Return (X, Y) of the center of cell containing provided text 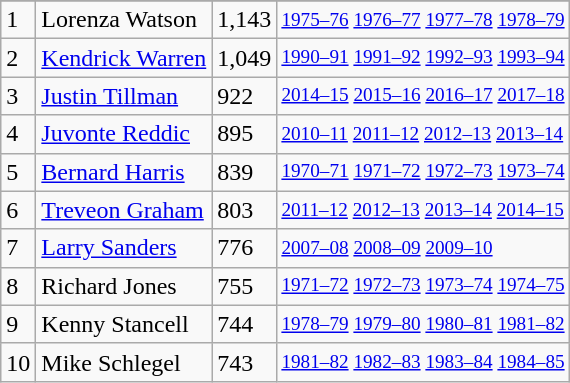
1990–91 1991–92 1992–93 1993–94 (423, 58)
Kenny Stancell (124, 324)
803 (244, 210)
7 (18, 248)
Justin Tillman (124, 96)
2011–12 2012–13 2013–14 2014–15 (423, 210)
5 (18, 172)
Juvonte Reddic (124, 134)
2 (18, 58)
Mike Schlegel (124, 362)
839 (244, 172)
Bernard Harris (124, 172)
895 (244, 134)
743 (244, 362)
1981–82 1982–83 1983–84 1984–85 (423, 362)
922 (244, 96)
1,143 (244, 20)
Richard Jones (124, 286)
755 (244, 286)
10 (18, 362)
1971–72 1972–73 1973–74 1974–75 (423, 286)
Kendrick Warren (124, 58)
2007–08 2008–09 2009–10 (423, 248)
2014–15 2015–16 2016–17 2017–18 (423, 96)
1 (18, 20)
9 (18, 324)
4 (18, 134)
Treveon Graham (124, 210)
6 (18, 210)
1978–79 1979–80 1980–81 1981–82 (423, 324)
1970–71 1971–72 1972–73 1973–74 (423, 172)
3 (18, 96)
Larry Sanders (124, 248)
776 (244, 248)
744 (244, 324)
1,049 (244, 58)
1975–76 1976–77 1977–78 1978–79 (423, 20)
2010–11 2011–12 2012–13 2013–14 (423, 134)
8 (18, 286)
Lorenza Watson (124, 20)
